For the text-containing cell, return its midpoint in (x, y) coordinate format. 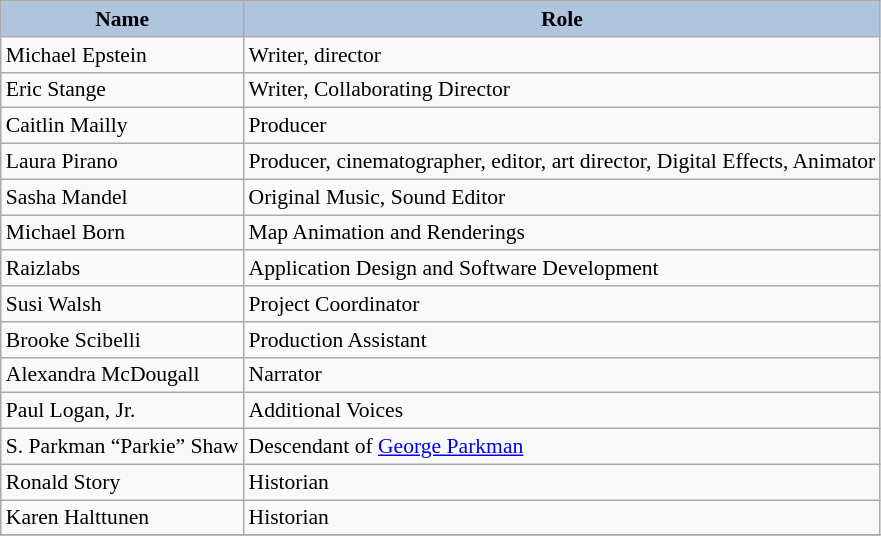
Eric Stange (122, 90)
Descendant of George Parkman (562, 447)
Michael Epstein (122, 55)
Michael Born (122, 233)
Paul Logan, Jr. (122, 411)
Raizlabs (122, 269)
Map Animation and Renderings (562, 233)
Brooke Scibelli (122, 340)
Project Coordinator (562, 304)
Karen Halttunen (122, 518)
Producer, cinematographer, editor, art director, Digital Effects, Animator (562, 162)
Sasha Mandel (122, 197)
Producer (562, 126)
Susi Walsh (122, 304)
Original Music, Sound Editor (562, 197)
Caitlin Mailly (122, 126)
Writer, Collaborating Director (562, 90)
Role (562, 19)
Alexandra McDougall (122, 375)
S. Parkman “Parkie” Shaw (122, 447)
Laura Pirano (122, 162)
Name (122, 19)
Production Assistant (562, 340)
Ronald Story (122, 482)
Application Design and Software Development (562, 269)
Writer, director (562, 55)
Additional Voices (562, 411)
Narrator (562, 375)
